Identify which cell holds the provided text, then report its [x, y] central coordinate. 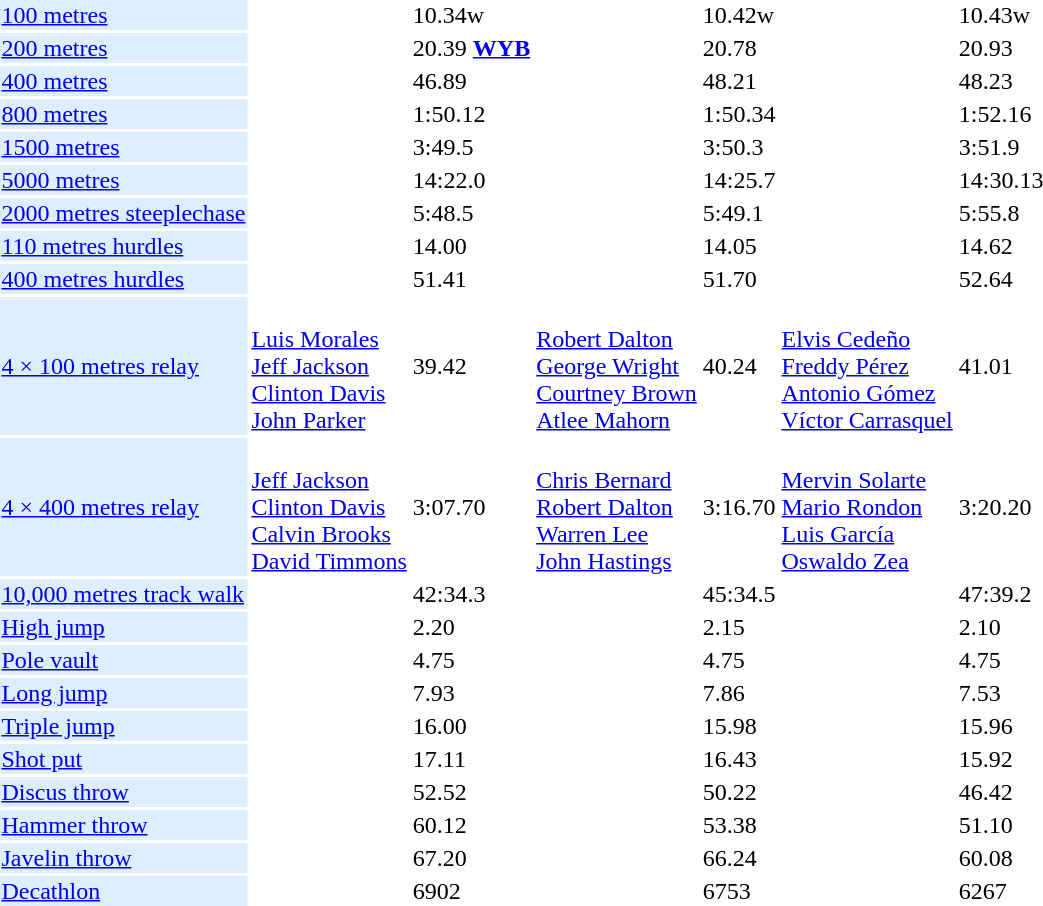
5000 metres [124, 180]
400 metres hurdles [124, 279]
16.00 [471, 726]
Discus throw [124, 792]
2.20 [471, 627]
Long jump [124, 693]
3:50.3 [739, 147]
200 metres [124, 48]
Hammer throw [124, 825]
3:16.70 [739, 507]
51.70 [739, 279]
40.24 [739, 366]
53.38 [739, 825]
4 × 400 metres relay [124, 507]
5:48.5 [471, 213]
Pole vault [124, 660]
67.20 [471, 858]
50.22 [739, 792]
4 × 100 metres relay [124, 366]
17.11 [471, 759]
60.12 [471, 825]
10.34w [471, 15]
Mervin SolarteMario RondonLuis GarcíaOswaldo Zea [867, 507]
100 metres [124, 15]
7.93 [471, 693]
3:49.5 [471, 147]
20.39 WYB [471, 48]
Elvis CedeñoFreddy PérezAntonio GómezVíctor Carrasquel [867, 366]
1:50.34 [739, 114]
15.98 [739, 726]
Chris BernardRobert DaltonWarren LeeJohn Hastings [617, 507]
Robert DaltonGeorge WrightCourtney BrownAtlee Mahorn [617, 366]
1500 metres [124, 147]
6753 [739, 891]
1:50.12 [471, 114]
16.43 [739, 759]
45:34.5 [739, 594]
20.78 [739, 48]
7.86 [739, 693]
6902 [471, 891]
Decathlon [124, 891]
39.42 [471, 366]
51.41 [471, 279]
Triple jump [124, 726]
2.15 [739, 627]
52.52 [471, 792]
14:22.0 [471, 180]
46.89 [471, 81]
800 metres [124, 114]
66.24 [739, 858]
42:34.3 [471, 594]
110 metres hurdles [124, 246]
High jump [124, 627]
48.21 [739, 81]
14.00 [471, 246]
10.42w [739, 15]
Shot put [124, 759]
14:25.7 [739, 180]
Jeff JacksonClinton DavisCalvin BrooksDavid Timmons [329, 507]
5:49.1 [739, 213]
Javelin throw [124, 858]
3:07.70 [471, 507]
400 metres [124, 81]
14.05 [739, 246]
Luis MoralesJeff JacksonClinton DavisJohn Parker [329, 366]
10,000 metres track walk [124, 594]
2000 metres steeplechase [124, 213]
